Extract the (X, Y) coordinate from the center of the cell holding the provided text.  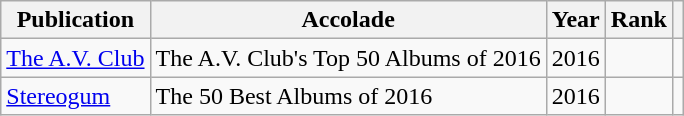
Publication (76, 20)
The A.V. Club (76, 58)
Year (576, 20)
Stereogum (76, 96)
The 50 Best Albums of 2016 (348, 96)
The A.V. Club's Top 50 Albums of 2016 (348, 58)
Rank (638, 20)
Accolade (348, 20)
